Return the [X, Y] coordinate for the center point of the cell that contains the specified text.  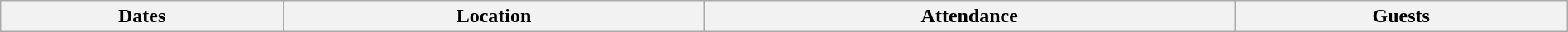
Location [495, 16]
Attendance [969, 16]
Dates [142, 16]
Guests [1401, 16]
